Determine the (x, y) coordinate at the center of the cell enclosing the given text.  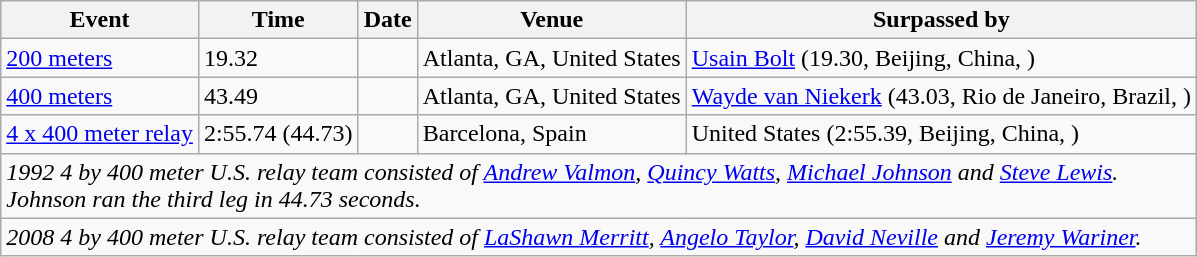
United States (2:55.39, Beijing, China, ) (941, 134)
2:55.74 (44.73) (278, 134)
Venue (552, 20)
Usain Bolt (19.30, Beijing, China, ) (941, 58)
200 meters (100, 58)
Barcelona, Spain (552, 134)
Event (100, 20)
2008 4 by 400 meter U.S. relay team consisted of LaShawn Merritt, Angelo Taylor, David Neville and Jeremy Wariner. (599, 237)
Date (388, 20)
Time (278, 20)
4 x 400 meter relay (100, 134)
400 meters (100, 96)
Surpassed by (941, 20)
Wayde van Niekerk (43.03, Rio de Janeiro, Brazil, ) (941, 96)
43.49 (278, 96)
19.32 (278, 58)
